For the text-containing cell, return its midpoint in (X, Y) coordinate format. 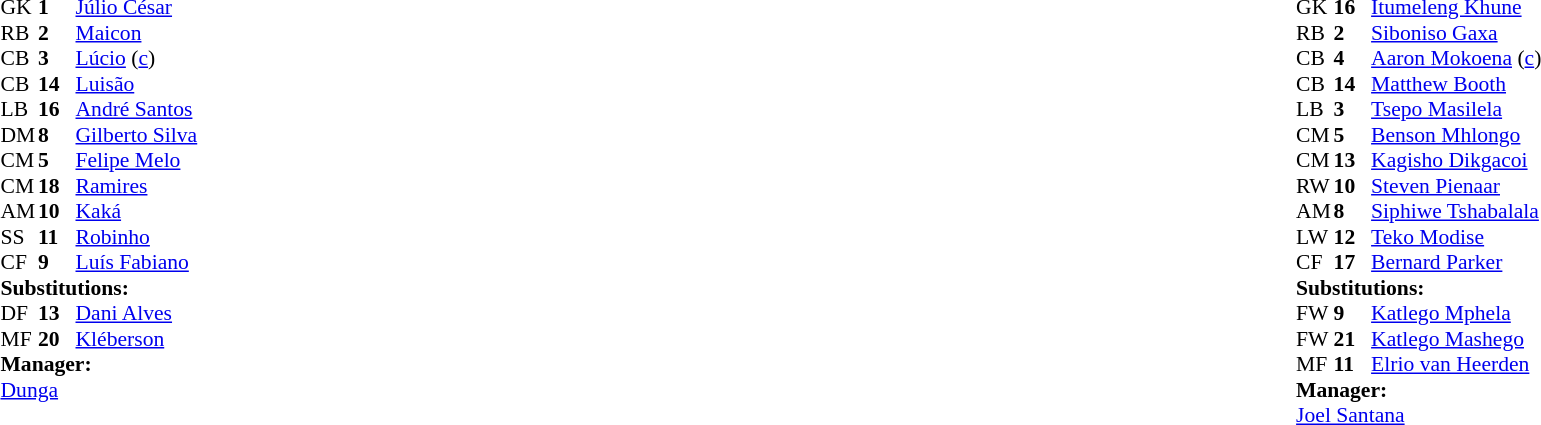
Katlego Mashego (1456, 339)
Kléberson (137, 339)
LW (1315, 237)
Siphiwe Tshabalala (1456, 211)
Maicon (137, 33)
Luisão (137, 84)
21 (1353, 339)
Matthew Booth (1456, 84)
Robinho (137, 237)
Benson Mhlongo (1456, 135)
Siboniso Gaxa (1456, 33)
20 (57, 339)
Bernard Parker (1456, 263)
Kagisho Dikgacoi (1456, 161)
Dunga (98, 390)
Dani Alves (137, 313)
Elrio van Heerden (1456, 365)
16 (57, 109)
Lúcio (c) (137, 59)
Steven Pienaar (1456, 186)
DF (19, 313)
Katlego Mphela (1456, 313)
Aaron Mokoena (c) (1456, 59)
Tsepo Masilela (1456, 109)
18 (57, 186)
Ramires (137, 186)
12 (1353, 237)
Teko Modise (1456, 237)
RW (1315, 186)
4 (1353, 59)
SS (19, 237)
Luís Fabiano (137, 263)
André Santos (137, 109)
DM (19, 135)
Gilberto Silva (137, 135)
Kaká (137, 211)
17 (1353, 263)
Felipe Melo (137, 161)
